Find where the given text appears and provide that cell's center as [X, Y] coordinate. 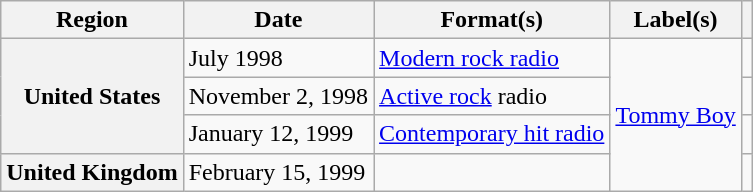
February 15, 1999 [278, 172]
Date [278, 20]
Label(s) [676, 20]
July 1998 [278, 58]
Format(s) [492, 20]
Active rock radio [492, 96]
Contemporary hit radio [492, 134]
January 12, 1999 [278, 134]
Region [92, 20]
United States [92, 96]
Tommy Boy [676, 115]
Modern rock radio [492, 58]
United Kingdom [92, 172]
November 2, 1998 [278, 96]
